Return [x, y] of the center of cell containing provided text 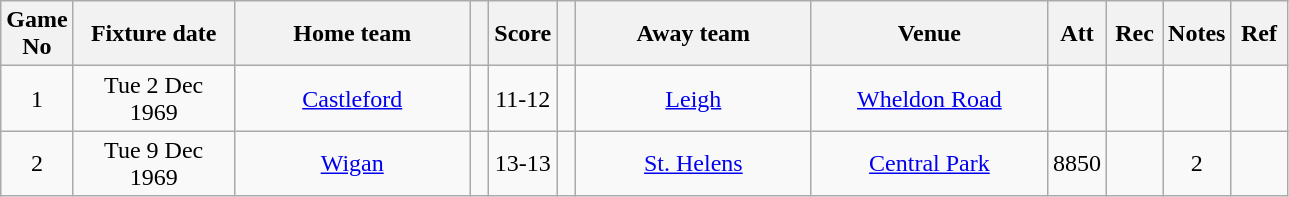
Att [1076, 34]
Wigan [352, 164]
Central Park [929, 164]
Tue 2 Dec 1969 [154, 98]
Tue 9 Dec 1969 [154, 164]
Game No [37, 34]
Fixture date [154, 34]
Venue [929, 34]
Away team [693, 34]
Score [523, 34]
St. Helens [693, 164]
Castleford [352, 98]
Leigh [693, 98]
13-13 [523, 164]
1 [37, 98]
11-12 [523, 98]
Rec [1135, 34]
8850 [1076, 164]
Notes [1197, 34]
Ref [1259, 34]
Home team [352, 34]
Wheldon Road [929, 98]
